Determine the (x, y) coordinate at the center of the cell enclosing the given text.  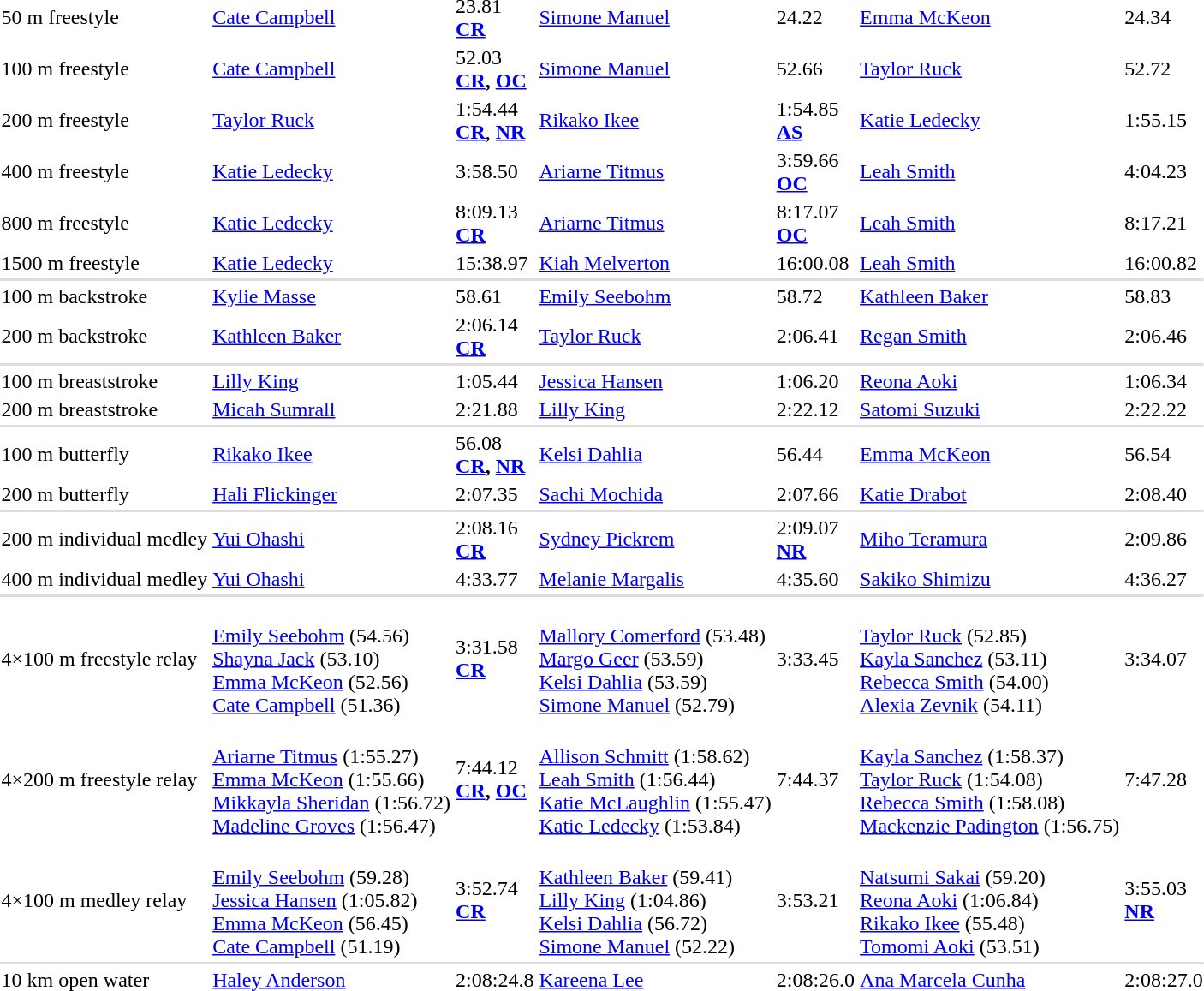
16:00.08 (815, 263)
2:07.35 (495, 494)
400 m freestyle (104, 171)
100 m freestyle (104, 69)
Kylie Masse (332, 296)
4:35.60 (815, 579)
52.72 (1164, 69)
2:09.07NR (815, 540)
3:53.21 (815, 900)
200 m individual medley (104, 540)
2:07.66 (815, 494)
56.08CR, NR (495, 454)
15:38.97 (495, 263)
Kayla Sanchez (1:58.37)Taylor Ruck (1:54.08)Rebecca Smith (1:58.08)Mackenzie Padington (1:56.75) (990, 779)
4×200 m freestyle relay (104, 779)
52.03CR, OC (495, 69)
2:21.88 (495, 409)
1:55.15 (1164, 120)
100 m butterfly (104, 454)
56.44 (815, 454)
Mallory Comerford (53.48)Margo Geer (53.59)Kelsi Dahlia (53.59)Simone Manuel (52.79) (655, 659)
2:09.86 (1164, 540)
Sydney Pickrem (655, 540)
1:54.85AS (815, 120)
56.54 (1164, 454)
Satomi Suzuki (990, 409)
Sachi Mochida (655, 494)
100 m backstroke (104, 296)
3:52.74CR (495, 900)
Allison Schmitt (1:58.62)Leah Smith (1:56.44)Katie McLaughlin (1:55.47)Katie Ledecky (1:53.84) (655, 779)
Kathleen Baker (59.41)Lilly King (1:04.86)Kelsi Dahlia (56.72)Simone Manuel (52.22) (655, 900)
3:34.07 (1164, 659)
Emily Seebohm (59.28)Jessica Hansen (1:05.82)Emma McKeon (56.45)Cate Campbell (51.19) (332, 900)
1500 m freestyle (104, 263)
7:47.28 (1164, 779)
2:08.16CR (495, 540)
Taylor Ruck (52.85)Kayla Sanchez (53.11)Rebecca Smith (54.00)Alexia Zevnik (54.11) (990, 659)
1:06.34 (1164, 381)
1:54.44CR, NR (495, 120)
100 m breaststroke (104, 381)
8:17.21 (1164, 223)
1:06.20 (815, 381)
Emily Seebohm (54.56)Shayna Jack (53.10)Emma McKeon (52.56)Cate Campbell (51.36) (332, 659)
4:33.77 (495, 579)
7:44.12CR, OC (495, 779)
7:44.37 (815, 779)
Kelsi Dahlia (655, 454)
8:17.07OC (815, 223)
Ariarne Titmus (1:55.27)Emma McKeon (1:55.66)Mikkayla Sheridan (1:56.72)Madeline Groves (1:56.47) (332, 779)
Regan Smith (990, 336)
800 m freestyle (104, 223)
3:55.03NR (1164, 900)
Simone Manuel (655, 69)
4:36.27 (1164, 579)
Jessica Hansen (655, 381)
400 m individual medley (104, 579)
2:06.14CR (495, 336)
2:22.22 (1164, 409)
Emily Seebohm (655, 296)
4×100 m freestyle relay (104, 659)
Emma McKeon (990, 454)
200 m backstroke (104, 336)
Hali Flickinger (332, 494)
Miho Teramura (990, 540)
2:22.12 (815, 409)
Kiah Melverton (655, 263)
58.72 (815, 296)
58.83 (1164, 296)
3:59.66OC (815, 171)
58.61 (495, 296)
16:00.82 (1164, 263)
3:31.58CR (495, 659)
Reona Aoki (990, 381)
3:58.50 (495, 171)
1:05.44 (495, 381)
Micah Sumrall (332, 409)
Katie Drabot (990, 494)
Sakiko Shimizu (990, 579)
4×100 m medley relay (104, 900)
2:06.46 (1164, 336)
2:06.41 (815, 336)
200 m butterfly (104, 494)
2:08.40 (1164, 494)
4:04.23 (1164, 171)
200 m breaststroke (104, 409)
Natsumi Sakai (59.20)Reona Aoki (1:06.84)Rikako Ikee (55.48)Tomomi Aoki (53.51) (990, 900)
Cate Campbell (332, 69)
3:33.45 (815, 659)
8:09.13CR (495, 223)
Melanie Margalis (655, 579)
52.66 (815, 69)
200 m freestyle (104, 120)
